Output the [X, Y] coordinate of the center of the cell containing the given text.  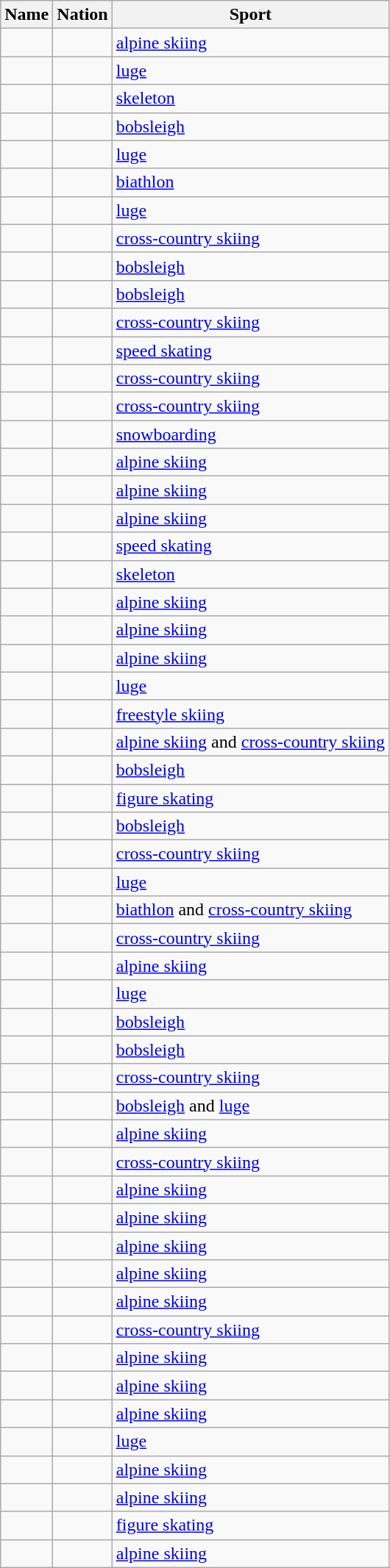
alpine skiing and cross-country skiing [250, 742]
Name [26, 15]
biathlon and cross-country skiing [250, 910]
bobsleigh and luge [250, 1106]
Nation [82, 15]
biathlon [250, 182]
snowboarding [250, 434]
Sport [250, 15]
freestyle skiing [250, 714]
